From the cell containing the given text, extract its center point as (X, Y) coordinate. 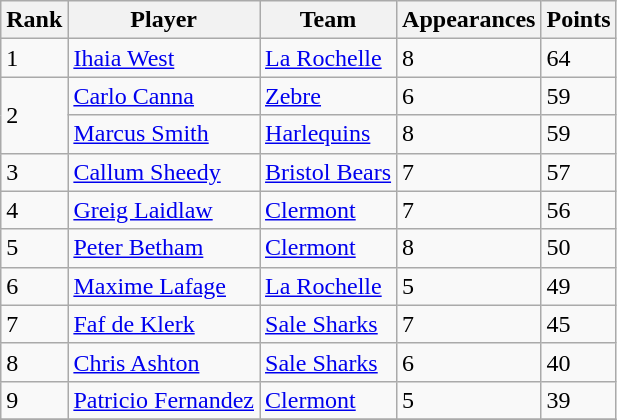
Appearances (469, 20)
Callum Sheedy (164, 172)
Faf de Klerk (164, 324)
49 (578, 286)
4 (34, 210)
Patricio Fernandez (164, 400)
39 (578, 400)
Carlo Canna (164, 96)
Maxime Lafage (164, 286)
Harlequins (328, 134)
Ihaia West (164, 58)
Greig Laidlaw (164, 210)
Rank (34, 20)
50 (578, 248)
9 (34, 400)
Team (328, 20)
Player (164, 20)
40 (578, 362)
57 (578, 172)
Chris Ashton (164, 362)
1 (34, 58)
56 (578, 210)
2 (34, 115)
Marcus Smith (164, 134)
Bristol Bears (328, 172)
Points (578, 20)
64 (578, 58)
45 (578, 324)
3 (34, 172)
Peter Betham (164, 248)
Zebre (328, 96)
